Scan for the cell matching the given text and deliver its (X, Y) coordinate at center. 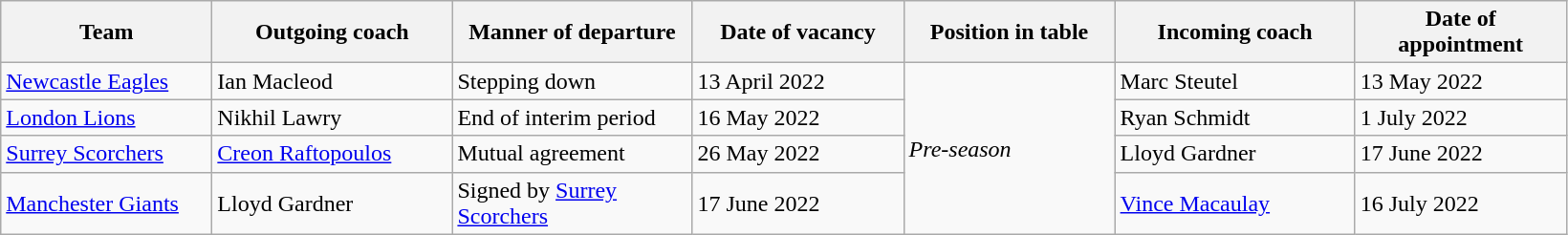
Creon Raftopoulos (333, 154)
16 July 2022 (1461, 203)
16 May 2022 (797, 117)
Team (107, 32)
13 April 2022 (797, 81)
1 July 2022 (1461, 117)
Date of appointment (1461, 32)
Vince Macaulay (1235, 203)
Ian Macleod (333, 81)
Pre-season (1010, 149)
Manchester Giants (107, 203)
Nikhil Lawry (333, 117)
Signed by Surrey Scorchers (572, 203)
13 May 2022 (1461, 81)
Outgoing coach (333, 32)
Mutual agreement (572, 154)
Manner of departure (572, 32)
Position in table (1010, 32)
Ryan Schmidt (1235, 117)
Date of vacancy (797, 32)
Newcastle Eagles (107, 81)
26 May 2022 (797, 154)
London Lions (107, 117)
Stepping down (572, 81)
Surrey Scorchers (107, 154)
Incoming coach (1235, 32)
End of interim period (572, 117)
Marc Steutel (1235, 81)
